From the cell containing the given text, extract its center point as (X, Y) coordinate. 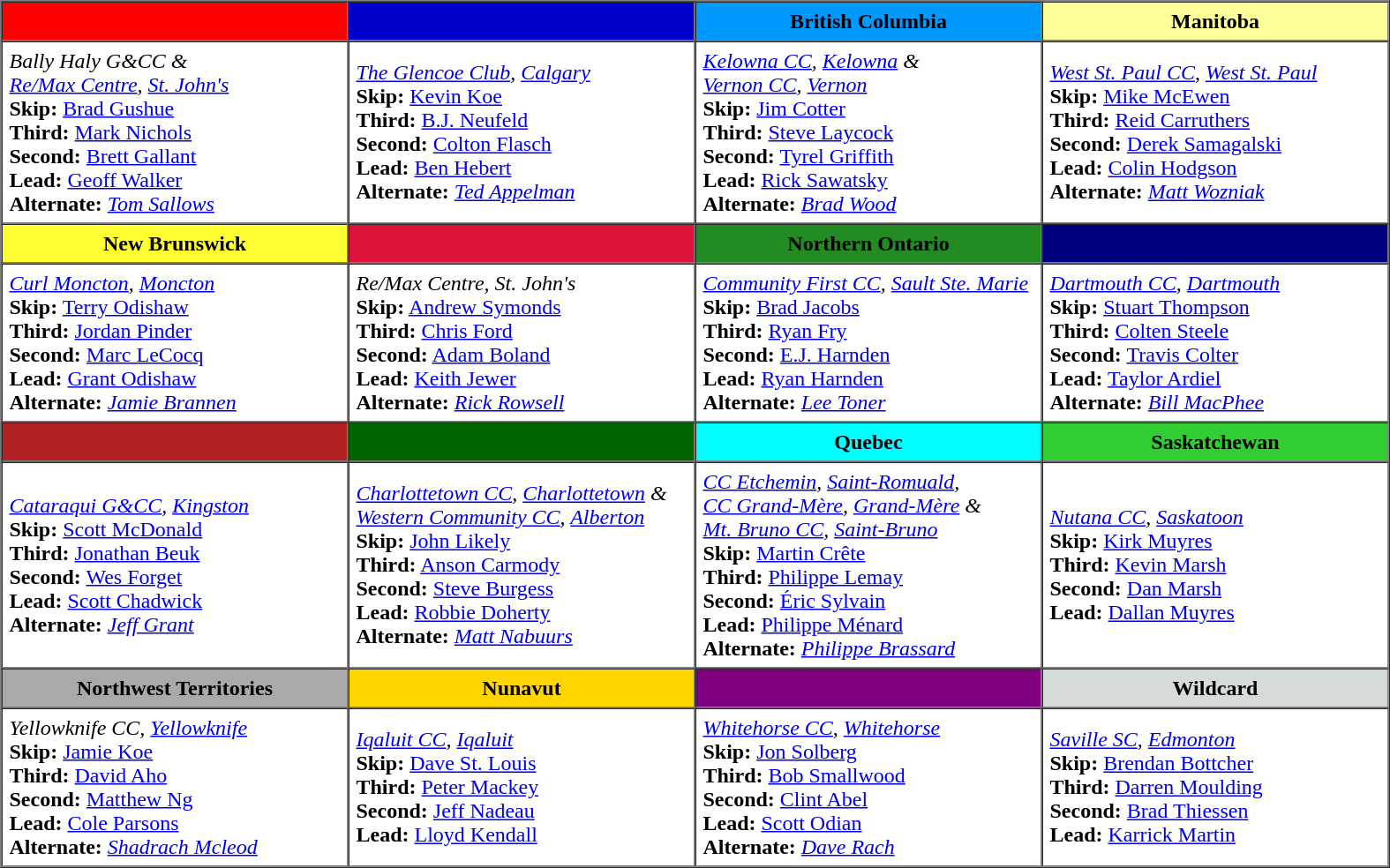
Northern Ontario (868, 243)
Saskatchewan (1214, 441)
Nunavut (521, 688)
West St. Paul CC, West St. PaulSkip: Mike McEwen Third: Reid Carruthers Second: Derek Samagalski Lead: Colin Hodgson Alternate: Matt Wozniak (1214, 132)
Northwest Territories (175, 688)
Curl Moncton, MonctonSkip: Terry Odishaw Third: Jordan Pinder Second: Marc LeCocq Lead: Grant Odishaw Alternate: Jamie Brannen (175, 342)
Dartmouth CC, DartmouthSkip: Stuart Thompson Third: Colten Steele Second: Travis Colter Lead: Taylor Ardiel Alternate: Bill MacPhee (1214, 342)
Re/Max Centre, St. John'sSkip: Andrew Symonds Third: Chris Ford Second: Adam Boland Lead: Keith Jewer Alternate: Rick Rowsell (521, 342)
Iqaluit CC, IqaluitSkip: Dave St. Louis Third: Peter Mackey Second: Jeff Nadeau Lead: Lloyd Kendall (521, 787)
British Columbia (868, 21)
Saville SC, EdmontonSkip: Brendan Bottcher Third: Darren Moulding Second: Brad Thiessen Lead: Karrick Martin (1214, 787)
Yellowknife CC, YellowknifeSkip: Jamie Koe Third: David Aho Second: Matthew Ng Lead: Cole Parsons Alternate: Shadrach Mcleod (175, 787)
Community First CC, Sault Ste. MarieSkip: Brad Jacobs Third: Ryan Fry Second: E.J. Harnden Lead: Ryan Harnden Alternate: Lee Toner (868, 342)
The Glencoe Club, CalgarySkip: Kevin Koe Third: B.J. Neufeld Second: Colton Flasch Lead: Ben Hebert Alternate: Ted Appelman (521, 132)
Quebec (868, 441)
Nutana CC, SaskatoonSkip: Kirk Muyres Third: Kevin Marsh Second: Dan Marsh Lead: Dallan Muyres (1214, 565)
Kelowna CC, Kelowna &Vernon CC, VernonSkip: Jim Cotter Third: Steve Laycock Second: Tyrel Griffith Lead: Rick Sawatsky Alternate: Brad Wood (868, 132)
Bally Haly G&CC &Re/Max Centre, St. John'sSkip: Brad Gushue Third: Mark Nichols Second: Brett Gallant Lead: Geoff Walker Alternate: Tom Sallows (175, 132)
New Brunswick (175, 243)
Wildcard (1214, 688)
Cataraqui G&CC, KingstonSkip: Scott McDonald Third: Jonathan Beuk Second: Wes Forget Lead: Scott Chadwick Alternate: Jeff Grant (175, 565)
Manitoba (1214, 21)
Whitehorse CC, WhitehorseSkip: Jon Solberg Third: Bob Smallwood Second: Clint Abel Lead: Scott Odian Alternate: Dave Rach (868, 787)
